From the cell containing the given text, extract its center point as (x, y) coordinate. 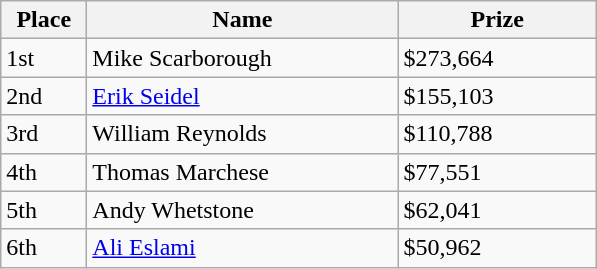
Erik Seidel (242, 96)
4th (44, 172)
$62,041 (498, 210)
$50,962 (498, 248)
3rd (44, 134)
Name (242, 20)
$77,551 (498, 172)
William Reynolds (242, 134)
1st (44, 58)
6th (44, 248)
2nd (44, 96)
Mike Scarborough (242, 58)
Andy Whetstone (242, 210)
5th (44, 210)
$155,103 (498, 96)
$273,664 (498, 58)
Place (44, 20)
Prize (498, 20)
Thomas Marchese (242, 172)
Ali Eslami (242, 248)
$110,788 (498, 134)
